Output the [x, y] coordinate of the center of the cell containing the given text.  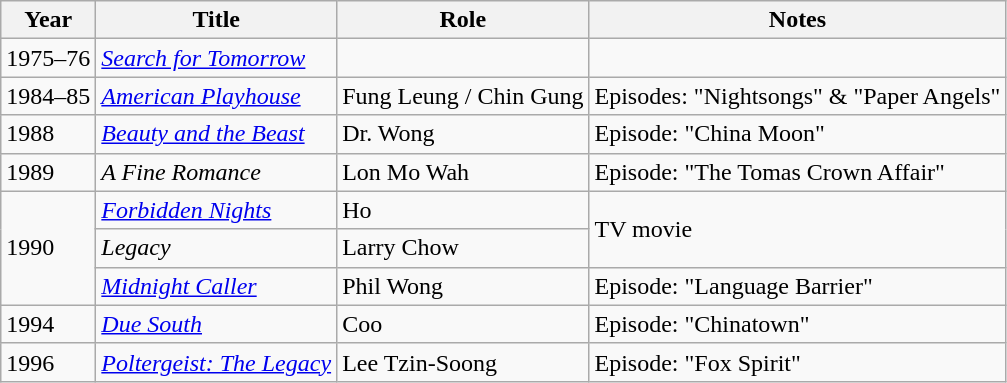
Midnight Caller [216, 286]
Episodes: "Nightsongs" & "Paper Angels" [798, 96]
Title [216, 20]
1984–85 [48, 96]
Episode: "China Moon" [798, 134]
Episode: "The Tomas Crown Affair" [798, 172]
Episode: "Chinatown" [798, 324]
Episode: "Language Barrier" [798, 286]
1975–76 [48, 58]
Coo [463, 324]
American Playhouse [216, 96]
Poltergeist: The Legacy [216, 362]
Dr. Wong [463, 134]
1988 [48, 134]
Lon Mo Wah [463, 172]
Due South [216, 324]
Ho [463, 210]
1990 [48, 248]
Legacy [216, 248]
Forbidden Nights [216, 210]
1989 [48, 172]
Search for Tomorrow [216, 58]
Episode: "Fox Spirit" [798, 362]
Notes [798, 20]
TV movie [798, 229]
Role [463, 20]
Beauty and the Beast [216, 134]
Fung Leung / Chin Gung [463, 96]
Year [48, 20]
1994 [48, 324]
Lee Tzin-Soong [463, 362]
A Fine Romance [216, 172]
Phil Wong [463, 286]
1996 [48, 362]
Larry Chow [463, 248]
